Search for the cell housing the specified text and yield its (X, Y) center coordinate. 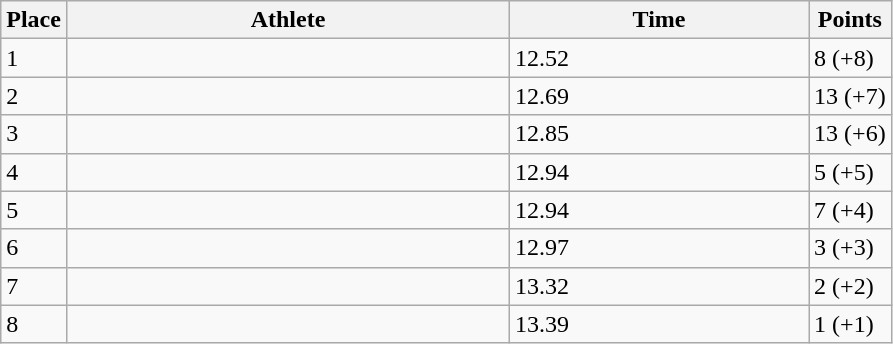
3 (34, 134)
12.97 (660, 248)
Time (660, 20)
Athlete (288, 20)
12.52 (660, 58)
13 (+7) (850, 96)
1 (34, 58)
7 (+4) (850, 210)
4 (34, 172)
1 (+1) (850, 324)
Points (850, 20)
8 (+8) (850, 58)
5 (+5) (850, 172)
12.85 (660, 134)
2 (34, 96)
2 (+2) (850, 286)
5 (34, 210)
12.69 (660, 96)
13.39 (660, 324)
3 (+3) (850, 248)
13 (+6) (850, 134)
Place (34, 20)
6 (34, 248)
13.32 (660, 286)
7 (34, 286)
8 (34, 324)
